Capture the cell that displays the provided text and extract its (X, Y) central coordinate. 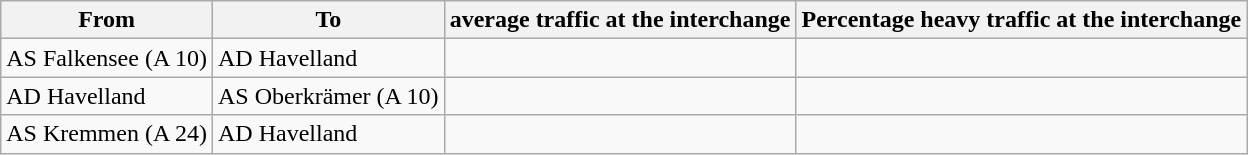
AS Kremmen (A 24) (107, 134)
AS Oberkrämer (A 10) (328, 96)
AS Falkensee (A 10) (107, 58)
average traffic at the interchange (620, 20)
To (328, 20)
From (107, 20)
Percentage heavy traffic at the interchange (1022, 20)
